Search for the cell housing the specified text and yield its [x, y] center coordinate. 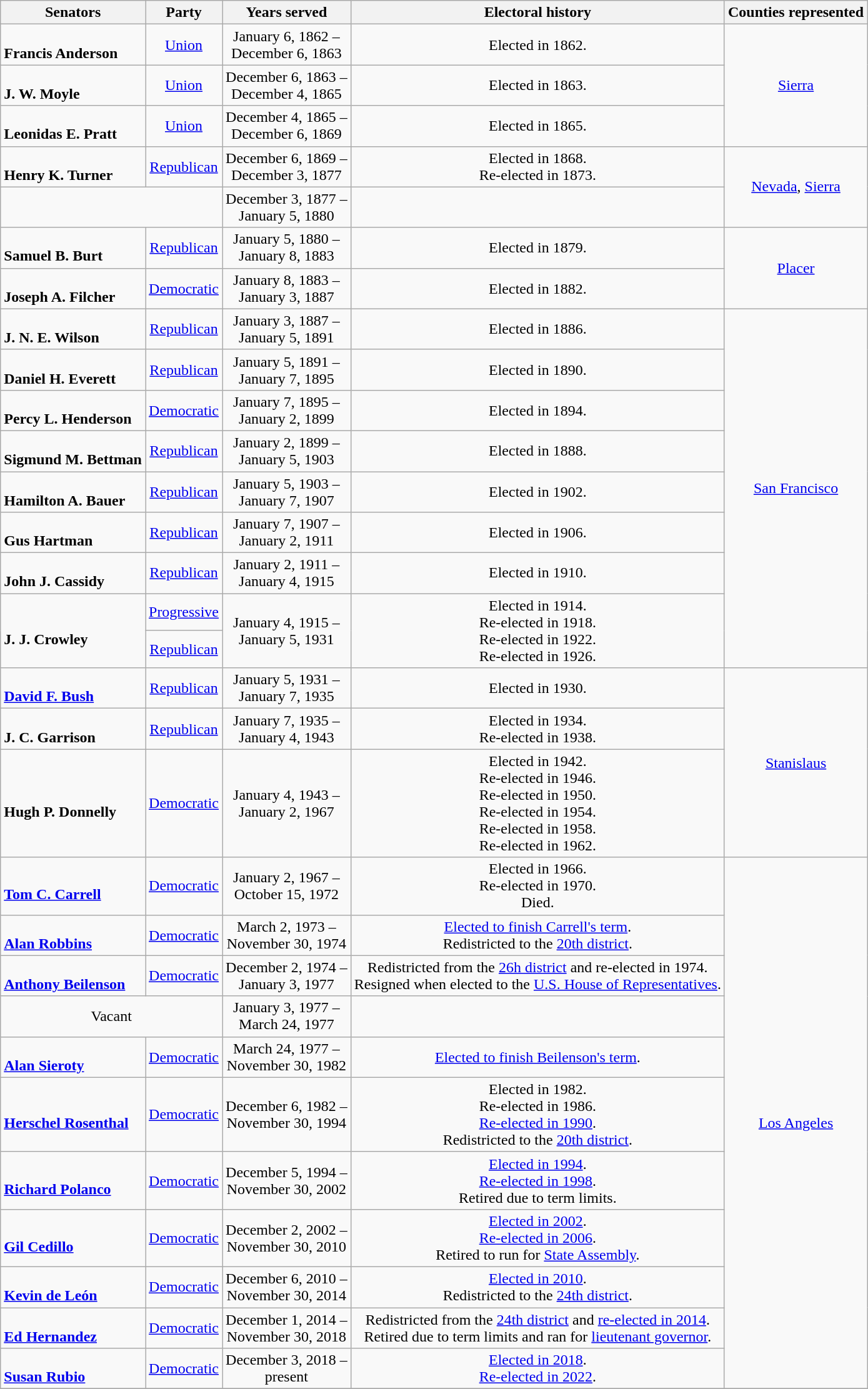
Richard Polanco [73, 1180]
Elected to finish Beilenson's term. [537, 1057]
December 6, 2010 – November 30, 2014 [287, 1287]
Nevada, Sierra [796, 187]
David F. Bush [73, 689]
December 6, 1982 – November 30, 1994 [287, 1115]
Hugh P. Donnelly [73, 804]
January 2, 1911 – January 4, 1915 [287, 574]
J. C. Garrison [73, 729]
Susan Rubio [73, 1368]
Elected in 2002. Re-elected in 2006. Retired to run for State Assembly. [537, 1238]
Tom C. Carrell [73, 886]
J. N. E. Wilson [73, 329]
January 7, 1935 – January 4, 1943 [287, 729]
Gus Hartman [73, 532]
Elected in 1879. [537, 247]
December 2, 1974 – January 3, 1977 [287, 976]
Elected in 2010. Redistricted to the 24th district. [537, 1287]
Elected in 1902. [537, 491]
January 4, 1943 – January 2, 1967 [287, 804]
January 3, 1887 – January 5, 1891 [287, 329]
December 3, 2018 – present [287, 1368]
Redistricted from the 26h district and re-elected in 1974. Resigned when elected to the U.S. House of Representatives. [537, 976]
Anthony Beilenson [73, 976]
January 5, 1891 – January 7, 1895 [287, 370]
Elected in 1886. [537, 329]
Elected in 1882. [537, 289]
Elected in 1982. Re-elected in 1986. Re-elected in 1990. Redistricted to the 20th district. [537, 1115]
January 2, 1967 – October 15, 1972 [287, 886]
December 6, 1869 – December 3, 1877 [287, 166]
Daniel H. Everett [73, 370]
Joseph A. Filcher [73, 289]
Elected in 1934. Re-elected in 1938. [537, 729]
Sigmund M. Bettman [73, 451]
Elected in 1890. [537, 370]
Gil Cedillo [73, 1238]
John J. Cassidy [73, 574]
December 1, 2014 – November 30, 2018 [287, 1327]
Vacant [111, 1016]
Elected in 1894. [537, 410]
Alan Robbins [73, 935]
January 7, 1895 – January 2, 1899 [287, 410]
January 5, 1903 – January 7, 1907 [287, 491]
Elected in 1888. [537, 451]
Francis Anderson [73, 45]
Herschel Rosenthal [73, 1115]
Electoral history [537, 12]
December 6, 1863 – December 4, 1865 [287, 85]
Elected in 2018. Re-elected in 2022. [537, 1368]
Redistricted from the 24th district and re-elected in 2014. Retired due to term limits and ran for lieutenant governor. [537, 1327]
Party [184, 12]
March 2, 1973 – November 30, 1974 [287, 935]
Percy L. Henderson [73, 410]
December 5, 1994 – November 30, 2002 [287, 1180]
Elected in 1910. [537, 574]
January 7, 1907 – January 2, 1911 [287, 532]
Kevin de León [73, 1287]
Elected in 1868. Re-elected in 1873. [537, 166]
Elected in 1914. Re-elected in 1918. Re-elected in 1922. Re-elected in 1926. [537, 631]
J. J. Crowley [73, 631]
Ed Hernandez [73, 1327]
December 2, 2002 – November 30, 2010 [287, 1238]
Placer [796, 268]
January 5, 1931 – January 7, 1935 [287, 689]
Los Angeles [796, 1123]
Stanislaus [796, 762]
Sierra [796, 85]
Leonidas E. Pratt [73, 126]
Elected in 1863. [537, 85]
January 6, 1862 – December 6, 1863 [287, 45]
January 4, 1915 – January 5, 1931 [287, 631]
Elected in 1865. [537, 126]
January 8, 1883 – January 3, 1887 [287, 289]
J. W. Moyle [73, 85]
March 24, 1977 – November 30, 1982 [287, 1057]
January 2, 1899 – January 5, 1903 [287, 451]
Henry K. Turner [73, 166]
January 3, 1977 – March 24, 1977 [287, 1016]
San Francisco [796, 488]
Elected in 1862. [537, 45]
Counties represented [796, 12]
Alan Sieroty [73, 1057]
Elected in 1930. [537, 689]
Elected in 1966. Re-elected in 1970. Died. [537, 886]
Senators [73, 12]
Years served [287, 12]
Elected in 1942. Re-elected in 1946. Re-elected in 1950. Re-elected in 1954. Re-elected in 1958. Re-elected in 1962. [537, 804]
Elected in 1994. Re-elected in 1998. Retired due to term limits. [537, 1180]
Elected to finish Carrell's term. Redistricted to the 20th district. [537, 935]
Samuel B. Burt [73, 247]
December 4, 1865 – December 6, 1869 [287, 126]
Hamilton A. Bauer [73, 491]
January 5, 1880 – January 8, 1883 [287, 247]
Elected in 1906. [537, 532]
Progressive [184, 612]
December 3, 1877 – January 5, 1880 [287, 207]
